For the text-containing cell, return its midpoint in (X, Y) coordinate format. 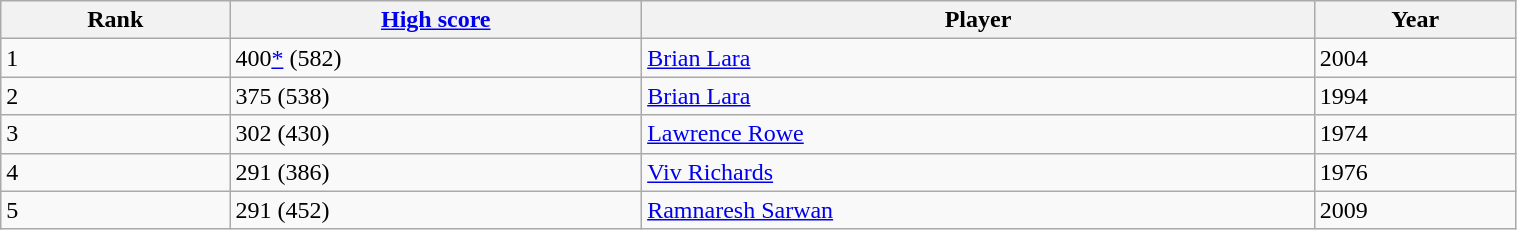
5 (116, 210)
1 (116, 58)
High score (436, 20)
Player (978, 20)
1976 (1415, 172)
Viv Richards (978, 172)
4 (116, 172)
2 (116, 96)
Year (1415, 20)
302 (430) (436, 134)
3 (116, 134)
2004 (1415, 58)
2009 (1415, 210)
375 (538) (436, 96)
1974 (1415, 134)
Lawrence Rowe (978, 134)
291 (386) (436, 172)
Rank (116, 20)
400* (582) (436, 58)
Ramnaresh Sarwan (978, 210)
291 (452) (436, 210)
1994 (1415, 96)
